For the text-containing cell, return its midpoint in (x, y) coordinate format. 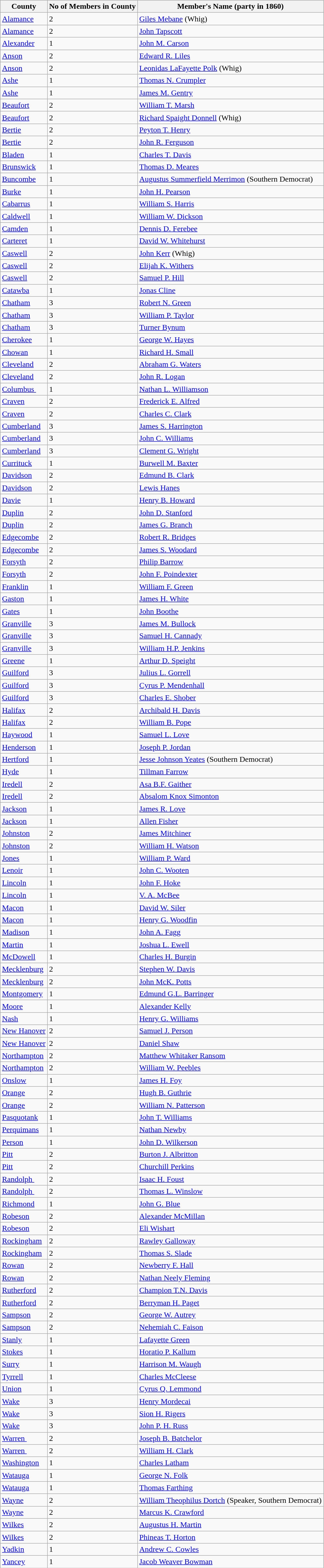
Champion T.N. Davis (231, 1290)
Jesse Johnson Yeates (Southern Democrat) (231, 760)
Richard H. Small (231, 352)
William F. Green (231, 587)
Asa B.F. Gaither (231, 784)
William H. Clark (231, 1451)
Greene (24, 661)
Catawba (24, 290)
Thomas L. Winslow (231, 1191)
Archibald H. Davis (231, 710)
Samuel J. Person (231, 1031)
John C. Williams (231, 438)
Eli Wishart (231, 1228)
William H.P. Jenkins (231, 648)
Charles McCleese (231, 1377)
Lenoir (24, 870)
Giles Mebane (Whig) (231, 19)
Jones (24, 858)
Elijah K. Withers (231, 266)
William H. Watson (231, 846)
Franklin (24, 587)
Daniel Shaw (231, 1043)
Churchill Perkins (231, 1167)
James H. White (231, 599)
Nash (24, 1019)
Henry G. Williams (231, 1019)
Joseph P. Jordan (231, 747)
Richmond (24, 1204)
Richard Spaight Donnell (Whig) (231, 117)
James S. Harrington (231, 426)
Person (24, 1142)
Frederick E. Alfred (231, 401)
Samuel P. Hill (231, 278)
Gates (24, 611)
John R. Logan (231, 377)
Nathan Neely Fleming (231, 1278)
Martin (24, 945)
James S. Woodard (231, 550)
William Theophilus Dortch (Speaker, Southern Democrat) (231, 1500)
Turner Bynum (231, 327)
Alexander Kelly (231, 1006)
William N. Patterson (231, 1105)
Edward R. Liles (231, 56)
Charles Latham (231, 1463)
Joshua L. Ewell (231, 945)
Tyrrell (24, 1377)
Charles T. Davis (231, 155)
Leonidas LaFayette Polk (Whig) (231, 68)
Berryman H. Paget (231, 1302)
Charles C. Clark (231, 414)
Caldwell (24, 216)
John F. Poindexter (231, 574)
County (24, 6)
McDowell (24, 957)
Jacob Weaver Bowman (231, 1562)
Rawley Galloway (231, 1241)
John F. Hoke (231, 883)
William B. Pope (231, 722)
Alexander McMillan (231, 1216)
Augustus Summerfield Merrimon (Southern Democrat) (231, 179)
Augustus H. Martin (231, 1525)
John R. Ferguson (231, 142)
No of Members in County (93, 6)
Samuel H. Cannady (231, 636)
Washington (24, 1463)
Gaston (24, 599)
Marcus K. Crawford (231, 1512)
Cabarrus (24, 204)
Henry G. Woodfin (231, 920)
John D. Stanford (231, 512)
Surry (24, 1364)
Stephen W. Davis (231, 969)
Horatio P. Kallum (231, 1352)
John Boothe (231, 611)
John D. Wilkerson (231, 1142)
Charles E. Shober (231, 698)
James H. Foy (231, 1080)
Moore (24, 1006)
Yadkin (24, 1550)
Nathan Newby (231, 1130)
Haywood (24, 735)
George N. Folk (231, 1475)
David W. Whitehurst (231, 241)
V. A. McBee (231, 895)
James Mitchiner (231, 833)
Nathan L. Williamson (231, 389)
William T. Marsh (231, 105)
Edmund B. Clark (231, 475)
Abraham G. Waters (231, 365)
John McK. Potts (231, 982)
Stanly (24, 1340)
William S. Harris (231, 204)
Charles H. Burgin (231, 957)
Burton J. Albritton (231, 1155)
Cyrus Q. Lemmond (231, 1389)
George W. Hayes (231, 340)
John G. Blue (231, 1204)
Hertford (24, 760)
Hyde (24, 772)
Union (24, 1389)
John Tapscott (231, 31)
Nehemiah C. Faison (231, 1327)
Absalom Knox Simonton (231, 796)
Dennis D. Ferebee (231, 229)
Lewis Hanes (231, 488)
Robert R. Bridges (231, 537)
John H. Pearson (231, 192)
Julius L. Gorrell (231, 673)
John T. Williams (231, 1117)
John M. Carson (231, 43)
William P. Ward (231, 858)
Robert N. Green (231, 303)
Burke (24, 192)
Thomas Farthing (231, 1488)
Allen Fisher (231, 821)
Columbus (24, 389)
Thomas N. Crumpler (231, 80)
Currituck (24, 463)
Montgomery (24, 994)
John Kerr (Whig) (231, 253)
Matthew Whitaker Ransom (231, 1056)
James M. Gentry (231, 93)
Camden (24, 229)
John C. Wooten (231, 870)
Philip Barrow (231, 562)
Lafayette Green (231, 1340)
John P. H. Russ (231, 1426)
Hugh B. Guthrie (231, 1093)
William P. Taylor (231, 315)
Chowan (24, 352)
Bladen (24, 155)
Carteret (24, 241)
Samuel L. Love (231, 735)
Cherokee (24, 340)
Tillman Farrow (231, 772)
Harrison M. Waugh (231, 1364)
Joseph B. Batchelor (231, 1438)
Alexander (24, 43)
Madison (24, 932)
George W. Autrey (231, 1315)
Member's Name (party in 1860) (231, 6)
Edmund G.L. Barringer (231, 994)
Davie (24, 500)
John A. Fagg (231, 932)
Buncombe (24, 179)
Clement G. Wright (231, 451)
Onslow (24, 1080)
William W. Peebles (231, 1068)
Stokes (24, 1352)
Thomas S. Slade (231, 1253)
Perquimans (24, 1130)
James M. Bullock (231, 624)
James R. Love (231, 809)
William W. Dickson (231, 216)
James G. Branch (231, 525)
Thomas D. Meares (231, 167)
Burwell M. Baxter (231, 463)
Peyton T. Henry (231, 130)
Yancey (24, 1562)
Sion H. Rigers (231, 1414)
Andrew C. Cowles (231, 1550)
David W. Siler (231, 907)
Cyrus P. Mendenhall (231, 685)
Henry Mordecai (231, 1401)
Jonas Cline (231, 290)
Newberry F. Hall (231, 1265)
Henderson (24, 747)
Phineas T. Horton (231, 1537)
Arthur D. Speight (231, 661)
Henry B. Howard (231, 500)
Pasquotank (24, 1117)
Isaac H. Foust (231, 1179)
Brunswick (24, 167)
